Scan for the cell matching the given text and deliver its (X, Y) coordinate at center. 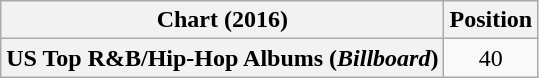
Position (491, 20)
40 (491, 58)
Chart (2016) (222, 20)
US Top R&B/Hip-Hop Albums (Billboard) (222, 58)
